Provide the (x, y) coordinate of the cell's center where the given text is located.  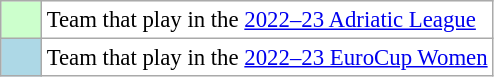
Team that play in the 2022–23 Adriatic League (267, 20)
Team that play in the 2022–23 EuroCup Women (267, 58)
